Determine the (x, y) coordinate at the center of the cell enclosing the given text.  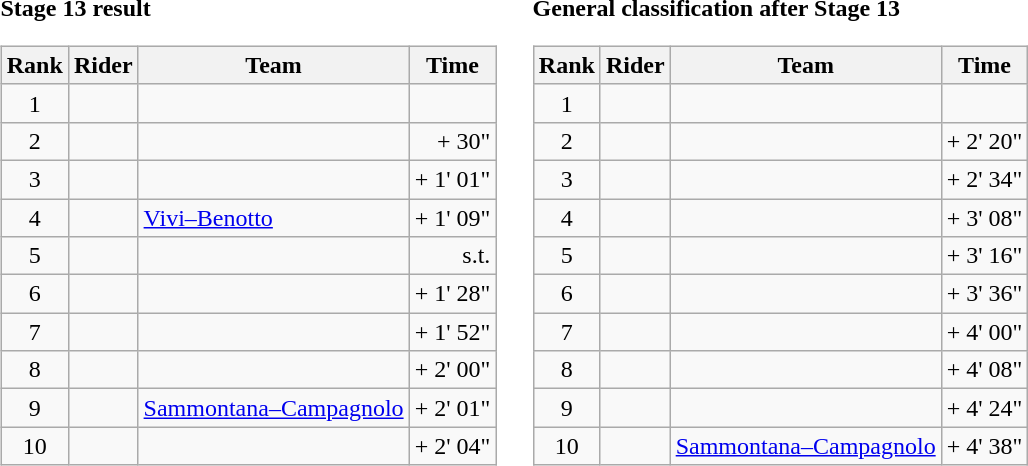
+ 3' 08" (984, 217)
+ 4' 08" (984, 370)
s.t. (452, 256)
+ 2' 04" (452, 446)
+ 2' 01" (452, 408)
+ 2' 34" (984, 179)
+ 1' 28" (452, 294)
+ 30" (452, 141)
+ 3' 36" (984, 294)
+ 1' 52" (452, 332)
+ 4' 38" (984, 446)
+ 1' 01" (452, 179)
+ 4' 24" (984, 408)
Vivi–Benotto (274, 217)
+ 2' 00" (452, 370)
+ 4' 00" (984, 332)
+ 2' 20" (984, 141)
+ 1' 09" (452, 217)
+ 3' 16" (984, 256)
